Capture the cell that displays the provided text and extract its [x, y] central coordinate. 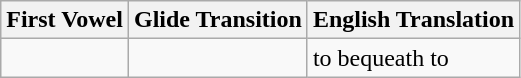
First Vowel [65, 20]
to bequeath to [413, 58]
Glide Transition [218, 20]
English Translation [413, 20]
